Return the [x, y] coordinate for the center point of the cell that contains the specified text.  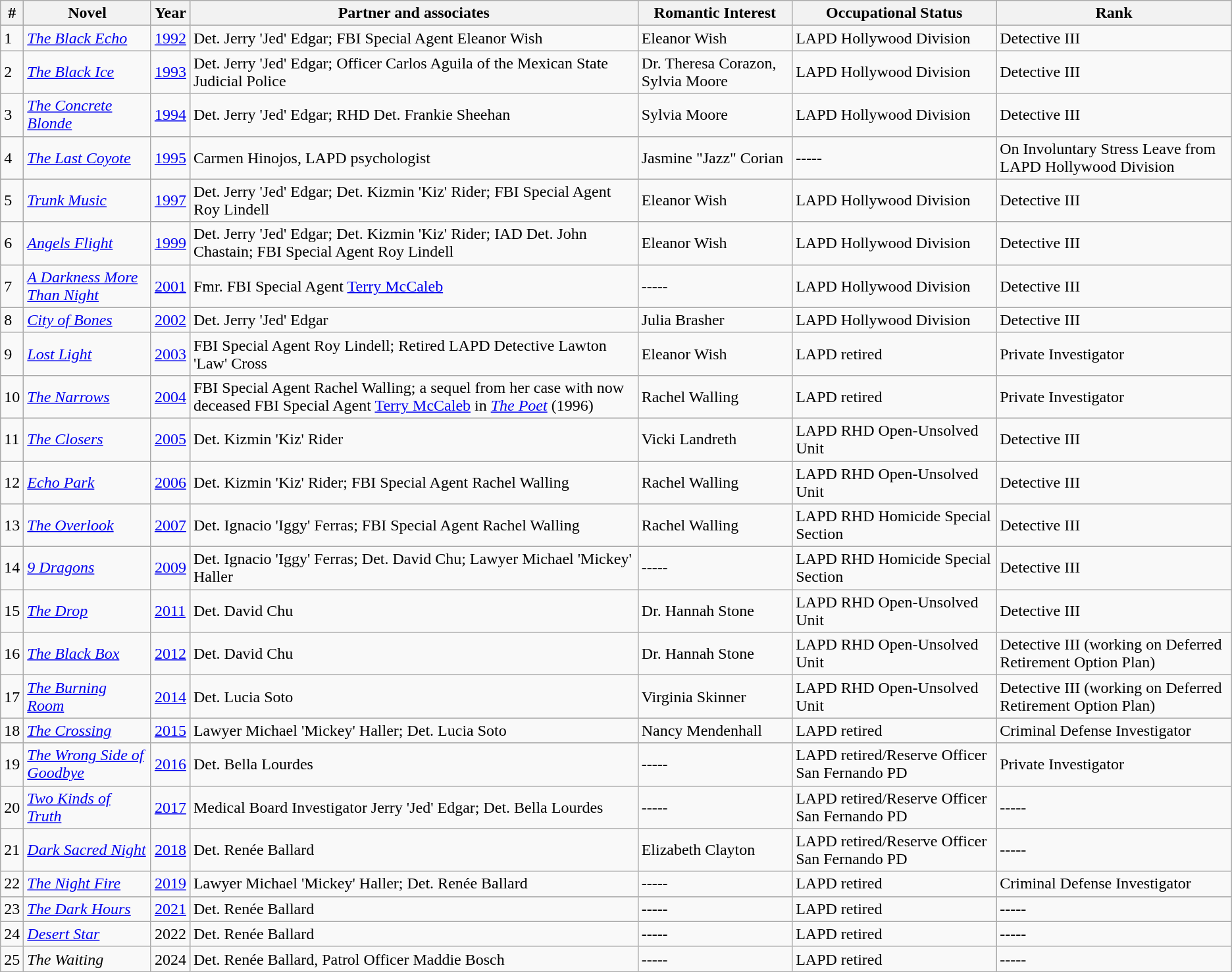
The Narrows [88, 396]
1993 [170, 72]
8 [12, 320]
Det. Ignacio 'Iggy' Ferras; FBI Special Agent Rachel Walling [413, 525]
Lawyer Michael 'Mickey' Haller; Det. Lucia Soto [413, 730]
Det. Jerry 'Jed' Edgar; Det. Kizmin 'Kiz' Rider; IAD Det. John Chastain; FBI Special Agent Roy Lindell [413, 243]
Rank [1114, 13]
Jasmine "Jazz" Corian [715, 158]
14 [12, 569]
The Overlook [88, 525]
# [12, 13]
1994 [170, 115]
4 [12, 158]
17 [12, 696]
The Black Ice [88, 72]
A Darkness More Than Night [88, 286]
2009 [170, 569]
2019 [170, 884]
Desert Star [88, 934]
City of Bones [88, 320]
19 [12, 765]
2018 [170, 850]
16 [12, 654]
6 [12, 243]
Occupational Status [894, 13]
Det. Jerry 'Jed' Edgar [413, 320]
Two Kinds of Truth [88, 807]
Vicki Landreth [715, 440]
2017 [170, 807]
13 [12, 525]
2003 [170, 354]
The Black Box [88, 654]
Lawyer Michael 'Mickey' Haller; Det. Renée Ballard [413, 884]
Fmr. FBI Special Agent Terry McCaleb [413, 286]
2011 [170, 611]
2015 [170, 730]
Det. Bella Lourdes [413, 765]
Det. Ignacio 'Iggy' Ferras; Det. David Chu; Lawyer Michael 'Mickey' Haller [413, 569]
Nancy Mendenhall [715, 730]
Dr. Theresa Corazon, Sylvia Moore [715, 72]
Det. Kizmin 'Kiz' Rider; FBI Special Agent Rachel Walling [413, 482]
1995 [170, 158]
Carmen Hinojos, LAPD psychologist [413, 158]
Lost Light [88, 354]
3 [12, 115]
FBI Special Agent Roy Lindell; Retired LAPD Detective Lawton 'Law' Cross [413, 354]
Dark Sacred Night [88, 850]
Det. Lucia Soto [413, 696]
2014 [170, 696]
2012 [170, 654]
The Waiting [88, 959]
5 [12, 200]
The Last Coyote [88, 158]
1999 [170, 243]
Det. Jerry 'Jed' Edgar; Officer Carlos Aguila of the Mexican State Judicial Police [413, 72]
2022 [170, 934]
Julia Brasher [715, 320]
The Wrong Side of Goodbye [88, 765]
The Dark Hours [88, 909]
The Crossing [88, 730]
Year [170, 13]
7 [12, 286]
22 [12, 884]
1992 [170, 38]
18 [12, 730]
The Drop [88, 611]
2001 [170, 286]
25 [12, 959]
1997 [170, 200]
Det. Renée Ballard, Patrol Officer Maddie Bosch [413, 959]
The Black Echo [88, 38]
The Closers [88, 440]
1 [12, 38]
Det. Kizmin 'Kiz' Rider [413, 440]
10 [12, 396]
Det. Jerry 'Jed' Edgar; RHD Det. Frankie Sheehan [413, 115]
11 [12, 440]
15 [12, 611]
21 [12, 850]
2006 [170, 482]
12 [12, 482]
Novel [88, 13]
Sylvia Moore [715, 115]
Det. Jerry 'Jed' Edgar; FBI Special Agent Eleanor Wish [413, 38]
On Involuntary Stress Leave from LAPD Hollywood Division [1114, 158]
Elizabeth Clayton [715, 850]
2002 [170, 320]
9 [12, 354]
9 Dragons [88, 569]
24 [12, 934]
2024 [170, 959]
2007 [170, 525]
Medical Board Investigator Jerry 'Jed' Edgar; Det. Bella Lourdes [413, 807]
Virginia Skinner [715, 696]
2021 [170, 909]
The Burning Room [88, 696]
2016 [170, 765]
The Night Fire [88, 884]
20 [12, 807]
Det. Jerry 'Jed' Edgar; Det. Kizmin 'Kiz' Rider; FBI Special Agent Roy Lindell [413, 200]
Romantic Interest [715, 13]
Echo Park [88, 482]
2 [12, 72]
FBI Special Agent Rachel Walling; a sequel from her case with now deceased FBI Special Agent Terry McCaleb in The Poet (1996) [413, 396]
Trunk Music [88, 200]
Partner and associates [413, 13]
2005 [170, 440]
23 [12, 909]
The Concrete Blonde [88, 115]
Angels Flight [88, 243]
2004 [170, 396]
